Identify which cell holds the provided text, then report its (x, y) central coordinate. 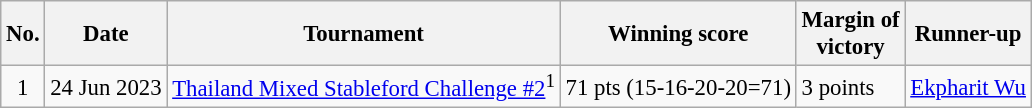
Margin ofvictory (850, 34)
24 Jun 2023 (106, 87)
Runner-up (968, 34)
Winning score (678, 34)
1 (23, 87)
Tournament (364, 34)
Ekpharit Wu (968, 87)
No. (23, 34)
Date (106, 34)
3 points (850, 87)
Thailand Mixed Stableford Challenge #21 (364, 87)
71 pts (15-16-20-20=71) (678, 87)
